Identify which cell holds the provided text, then report its [X, Y] central coordinate. 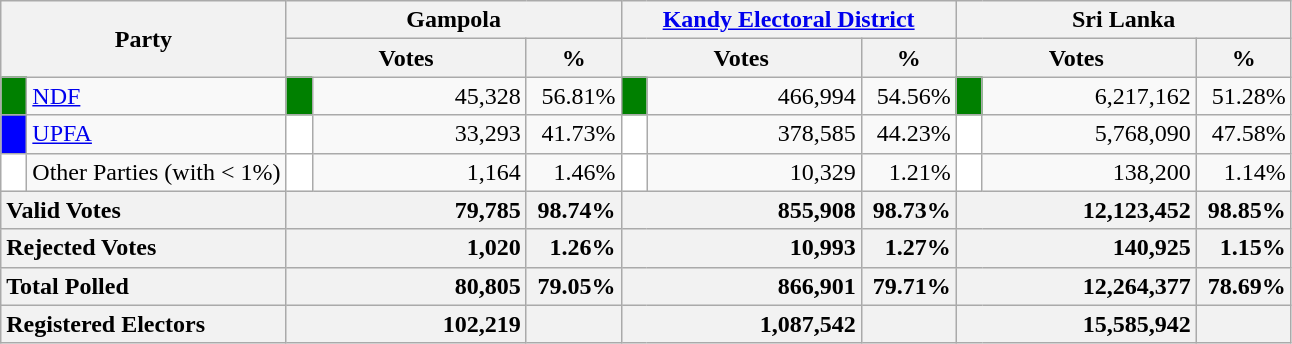
79.05% [574, 286]
5,768,090 [1089, 134]
80,805 [406, 286]
1.27% [908, 248]
Kandy Electoral District [788, 20]
1.14% [1244, 172]
1,020 [406, 248]
41.73% [574, 134]
98.85% [1244, 210]
1,164 [419, 172]
Total Polled [144, 286]
Party [144, 39]
1,087,542 [741, 324]
466,994 [754, 96]
378,585 [754, 134]
79,785 [406, 210]
140,925 [1076, 248]
12,264,377 [1076, 286]
866,901 [741, 286]
UPFA [156, 134]
79.71% [908, 286]
102,219 [406, 324]
98.74% [574, 210]
15,585,942 [1076, 324]
12,123,452 [1076, 210]
56.81% [574, 96]
44.23% [908, 134]
NDF [156, 96]
Other Parties (with < 1%) [156, 172]
1.15% [1244, 248]
54.56% [908, 96]
10,329 [754, 172]
33,293 [419, 134]
6,217,162 [1089, 96]
Registered Electors [144, 324]
47.58% [1244, 134]
Valid Votes [144, 210]
Rejected Votes [144, 248]
Gampola [454, 20]
51.28% [1244, 96]
1.26% [574, 248]
98.73% [908, 210]
1.46% [574, 172]
78.69% [1244, 286]
138,200 [1089, 172]
1.21% [908, 172]
10,993 [741, 248]
45,328 [419, 96]
Sri Lanka [1124, 20]
855,908 [741, 210]
